From the cell containing the given text, extract its center point as [X, Y] coordinate. 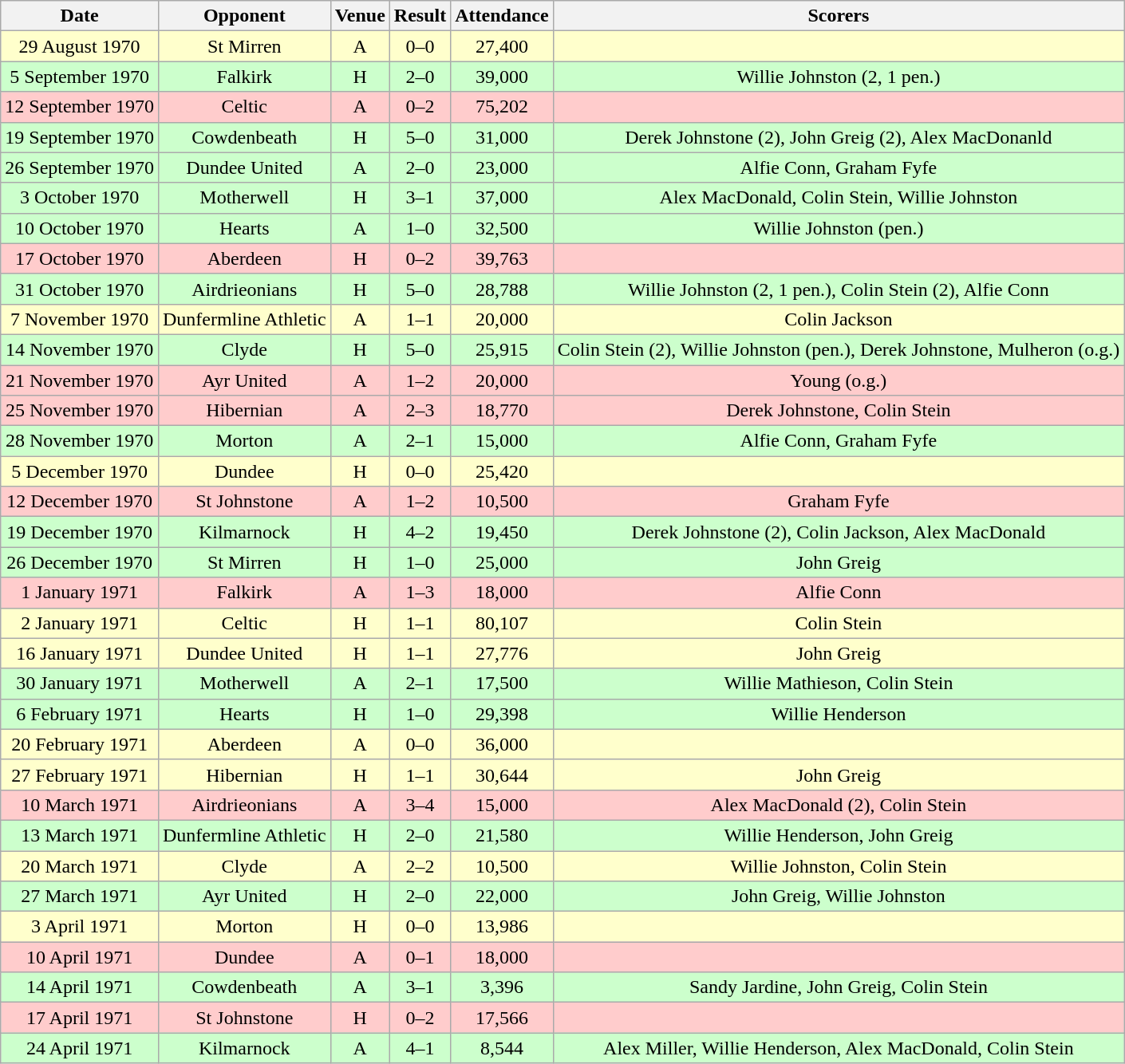
Alex MacDonald (2), Colin Stein [839, 805]
31,000 [502, 137]
19,450 [502, 532]
Colin Stein [839, 623]
Date [80, 16]
30 January 1971 [80, 684]
16 January 1971 [80, 653]
39,763 [502, 258]
2 January 1971 [80, 623]
Colin Jackson [839, 319]
25,915 [502, 349]
1 January 1971 [80, 593]
Willie Johnston (2, 1 pen.) [839, 77]
12 September 1970 [80, 107]
Willie Mathieson, Colin Stein [839, 684]
3,396 [502, 987]
27,776 [502, 653]
12 December 1970 [80, 502]
Willie Johnston (2, 1 pen.), Colin Stein (2), Alfie Conn [839, 289]
John Greig, Willie Johnston [839, 897]
Sandy Jardine, John Greig, Colin Stein [839, 987]
29 August 1970 [80, 46]
8,544 [502, 1048]
Alfie Conn [839, 593]
14 November 1970 [80, 349]
25,000 [502, 562]
19 December 1970 [80, 532]
Willie Henderson, John Greig [839, 835]
Scorers [839, 16]
26 September 1970 [80, 167]
3 April 1971 [80, 927]
Young (o.g.) [839, 380]
13,986 [502, 927]
30,644 [502, 774]
Derek Johnstone (2), Colin Jackson, Alex MacDonald [839, 532]
5 December 1970 [80, 471]
Attendance [502, 16]
10 April 1971 [80, 957]
Willie Johnston (pen.) [839, 228]
28 November 1970 [80, 441]
14 April 1971 [80, 987]
18,770 [502, 411]
31 October 1970 [80, 289]
17,500 [502, 684]
39,000 [502, 77]
21 November 1970 [80, 380]
32,500 [502, 228]
29,398 [502, 714]
Derek Johnstone (2), John Greig (2), Alex MacDonanld [839, 137]
25 November 1970 [80, 411]
27,400 [502, 46]
75,202 [502, 107]
19 September 1970 [80, 137]
2–2 [420, 865]
1–3 [420, 593]
3 October 1970 [80, 198]
Alex MacDonald, Colin Stein, Willie Johnston [839, 198]
Willie Henderson [839, 714]
28,788 [502, 289]
20 February 1971 [80, 744]
27 February 1971 [80, 774]
Result [420, 16]
37,000 [502, 198]
17 April 1971 [80, 1018]
2–3 [420, 411]
Graham Fyfe [839, 502]
21,580 [502, 835]
25,420 [502, 471]
10 October 1970 [80, 228]
22,000 [502, 897]
Opponent [244, 16]
36,000 [502, 744]
23,000 [502, 167]
17 October 1970 [80, 258]
27 March 1971 [80, 897]
10 March 1971 [80, 805]
17,566 [502, 1018]
Willie Johnston, Colin Stein [839, 865]
26 December 1970 [80, 562]
4–1 [420, 1048]
Alex Miller, Willie Henderson, Alex MacDonald, Colin Stein [839, 1048]
3–4 [420, 805]
80,107 [502, 623]
20 March 1971 [80, 865]
6 February 1971 [80, 714]
Colin Stein (2), Willie Johnston (pen.), Derek Johnstone, Mulheron (o.g.) [839, 349]
4–2 [420, 532]
13 March 1971 [80, 835]
7 November 1970 [80, 319]
0–1 [420, 957]
Derek Johnstone, Colin Stein [839, 411]
Venue [360, 16]
24 April 1971 [80, 1048]
5 September 1970 [80, 77]
